Output the [x, y] coordinate of the center of the cell containing the given text.  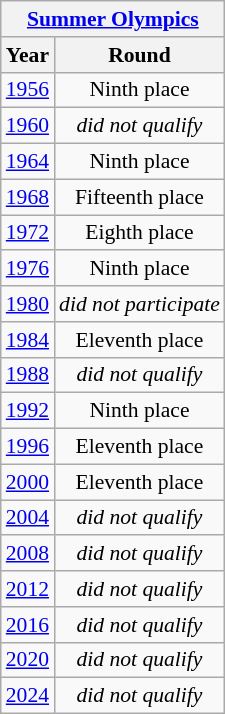
1988 [28, 375]
2004 [28, 518]
2024 [28, 696]
2000 [28, 482]
1992 [28, 411]
1964 [28, 162]
Fifteenth place [140, 197]
2012 [28, 589]
1976 [28, 269]
1972 [28, 233]
1960 [28, 126]
Year [28, 55]
1968 [28, 197]
1996 [28, 447]
1956 [28, 90]
1984 [28, 340]
Round [140, 55]
Eighth place [140, 233]
2008 [28, 554]
Summer Olympics [113, 19]
did not participate [140, 304]
2016 [28, 625]
2020 [28, 660]
1980 [28, 304]
